Extract the (X, Y) coordinate from the center of the cell holding the provided text.  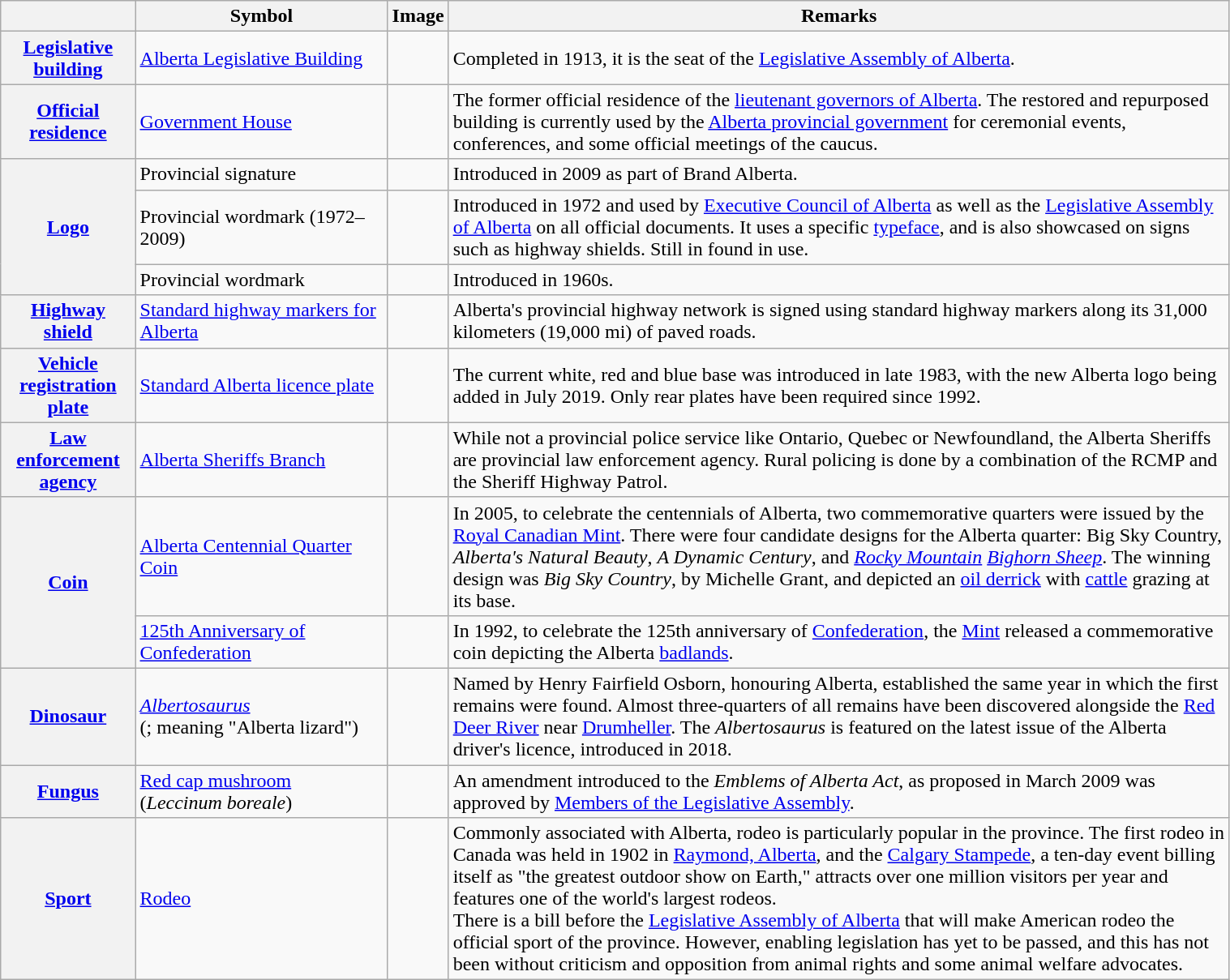
Rodeo (261, 899)
Introduced in 2009 as part of Brand Alberta. (838, 174)
Provincial wordmark (1972–2009) (261, 227)
Provincial wordmark (261, 280)
125th Anniversary of Confederation (261, 642)
Highway shield (68, 321)
Remarks (838, 16)
Provincial signature (261, 174)
Alberta's provincial highway network is signed using standard highway markers along its 31,000 kilometers (19,000 mi) of paved roads. (838, 321)
Law enforcement agency (68, 460)
Standard Alberta licence plate (261, 385)
Symbol (261, 16)
Red cap mushroom(Leccinum boreale) (261, 791)
Coin (68, 582)
Introduced in 1960s. (838, 280)
Alberta Centennial Quarter Coin (261, 556)
Official residence (68, 122)
Albertosaurus(; meaning "Alberta lizard") (261, 717)
Dinosaur (68, 717)
Fungus (68, 791)
Alberta Sheriffs Branch (261, 460)
In 1992, to celebrate the 125th anniversary of Confederation, the Mint released a commemorative coin depicting the Alberta badlands. (838, 642)
Image (418, 16)
Vehicle registration plate (68, 385)
Alberta Legislative Building (261, 58)
An amendment introduced to the Emblems of Alberta Act, as proposed in March 2009 was approved by Members of the Legislative Assembly. (838, 791)
Standard highway markers for Alberta (261, 321)
Government House (261, 122)
Logo (68, 227)
Legislative building (68, 58)
Completed in 1913, it is the seat of the Legislative Assembly of Alberta. (838, 58)
Sport (68, 899)
